Locate the cell with the specified text and output its [X, Y] center coordinate. 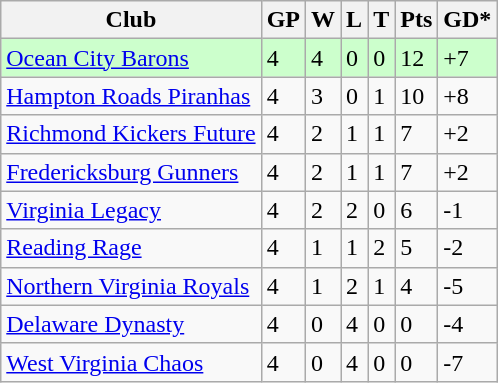
-5 [468, 286]
-7 [468, 362]
10 [416, 96]
Delaware Dynasty [131, 324]
3 [324, 96]
Richmond Kickers Future [131, 134]
6 [416, 210]
Ocean City Barons [131, 58]
Virginia Legacy [131, 210]
Pts [416, 20]
West Virginia Chaos [131, 362]
W [324, 20]
L [354, 20]
Reading Rage [131, 248]
+7 [468, 58]
T [382, 20]
-1 [468, 210]
-4 [468, 324]
5 [416, 248]
GD* [468, 20]
Hampton Roads Piranhas [131, 96]
GP [283, 20]
Northern Virginia Royals [131, 286]
12 [416, 58]
-2 [468, 248]
Fredericksburg Gunners [131, 172]
Club [131, 20]
+8 [468, 96]
